From the cell containing the given text, extract its center point as [X, Y] coordinate. 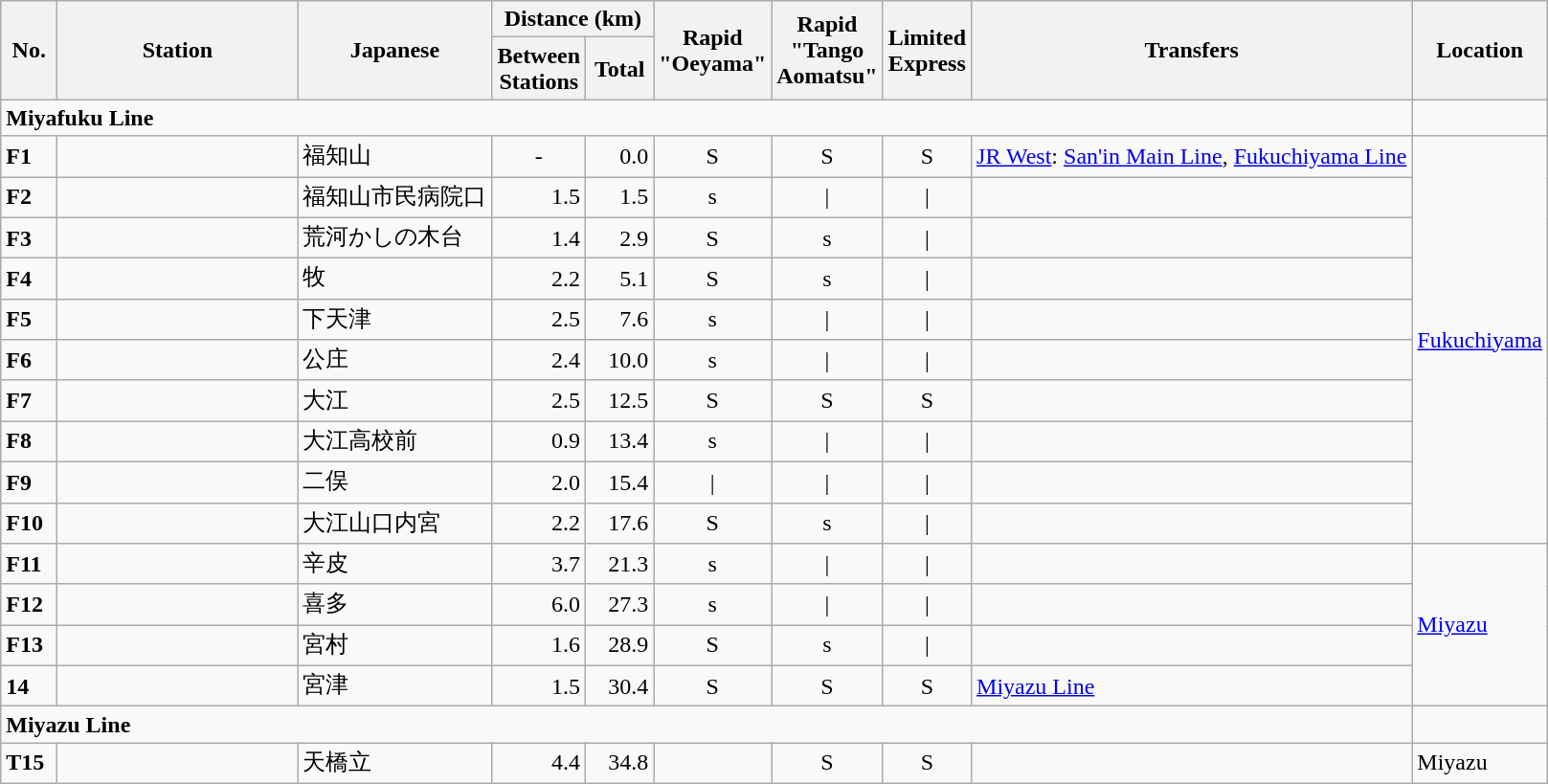
14 [29, 685]
0.0 [620, 157]
1.4 [539, 237]
JR West: San'in Main Line, Fukuchiyama Line [1192, 157]
F7 [29, 400]
No. [29, 50]
宮津 [394, 685]
F5 [29, 320]
12.5 [620, 400]
Rapid "Oeyama" [712, 50]
- [539, 157]
34.8 [620, 764]
F8 [29, 442]
7.6 [620, 320]
大江 [394, 400]
喜多 [394, 605]
28.9 [620, 645]
5.1 [620, 280]
BetweenStations [539, 69]
4.4 [539, 764]
Rapid "Tango Aomatsu" [827, 50]
F3 [29, 237]
Miyafuku Line [707, 118]
T15 [29, 764]
F12 [29, 605]
Total [620, 69]
荒河かしの木台 [394, 237]
21.3 [620, 565]
Location [1480, 50]
F1 [29, 157]
F11 [29, 565]
二俣 [394, 482]
Limited Express [927, 50]
公庄 [394, 360]
福知山市民病院口 [394, 197]
15.4 [620, 482]
下天津 [394, 320]
6.0 [539, 605]
Japanese [394, 50]
Fukuchiyama [1480, 340]
Station [178, 50]
1.6 [539, 645]
2.0 [539, 482]
F6 [29, 360]
27.3 [620, 605]
F4 [29, 280]
F2 [29, 197]
30.4 [620, 685]
13.4 [620, 442]
Transfers [1192, 50]
F10 [29, 523]
福知山 [394, 157]
F9 [29, 482]
3.7 [539, 565]
2.9 [620, 237]
2.4 [539, 360]
辛皮 [394, 565]
大江山口内宮 [394, 523]
0.9 [539, 442]
宮村 [394, 645]
10.0 [620, 360]
牧 [394, 280]
天橋立 [394, 764]
Distance (km) [572, 19]
F13 [29, 645]
大江高校前 [394, 442]
17.6 [620, 523]
